Provide the [x, y] coordinate of the cell's center where the given text is located.  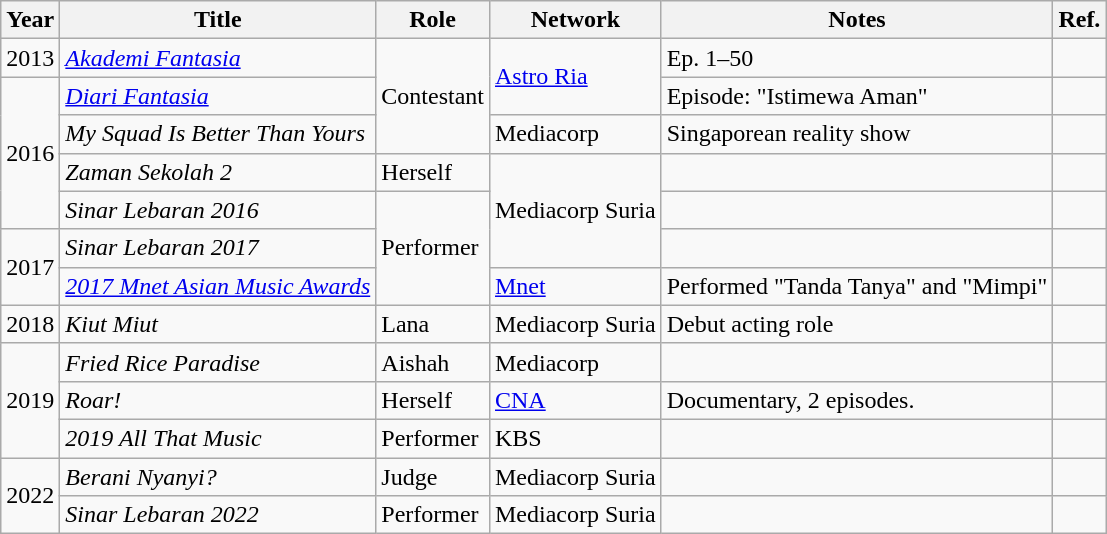
Roar! [218, 400]
2017 [30, 267]
2017 Mnet Asian Music Awards [218, 286]
Ref. [1080, 20]
2022 [30, 496]
2019 [30, 400]
Year [30, 20]
Berani Nyanyi? [218, 477]
Episode: "Istimewa Aman" [857, 96]
Akademi Fantasia [218, 58]
My Squad Is Better Than Yours [218, 134]
Aishah [433, 362]
2019 All That Music [218, 438]
Zaman Sekolah 2 [218, 172]
2016 [30, 153]
Mnet [575, 286]
Kiut Miut [218, 324]
KBS [575, 438]
Diari Fantasia [218, 96]
Network [575, 20]
Lana [433, 324]
2018 [30, 324]
Documentary, 2 episodes. [857, 400]
Sinar Lebaran 2022 [218, 515]
2013 [30, 58]
Debut acting role [857, 324]
CNA [575, 400]
Astro Ria [575, 77]
Contestant [433, 96]
Title [218, 20]
Sinar Lebaran 2017 [218, 248]
Judge [433, 477]
Role [433, 20]
Notes [857, 20]
Singaporean reality show [857, 134]
Fried Rice Paradise [218, 362]
Sinar Lebaran 2016 [218, 210]
Performed "Tanda Tanya" and "Mimpi" [857, 286]
Ep. 1–50 [857, 58]
